Return [X, Y] of the center of cell containing provided text 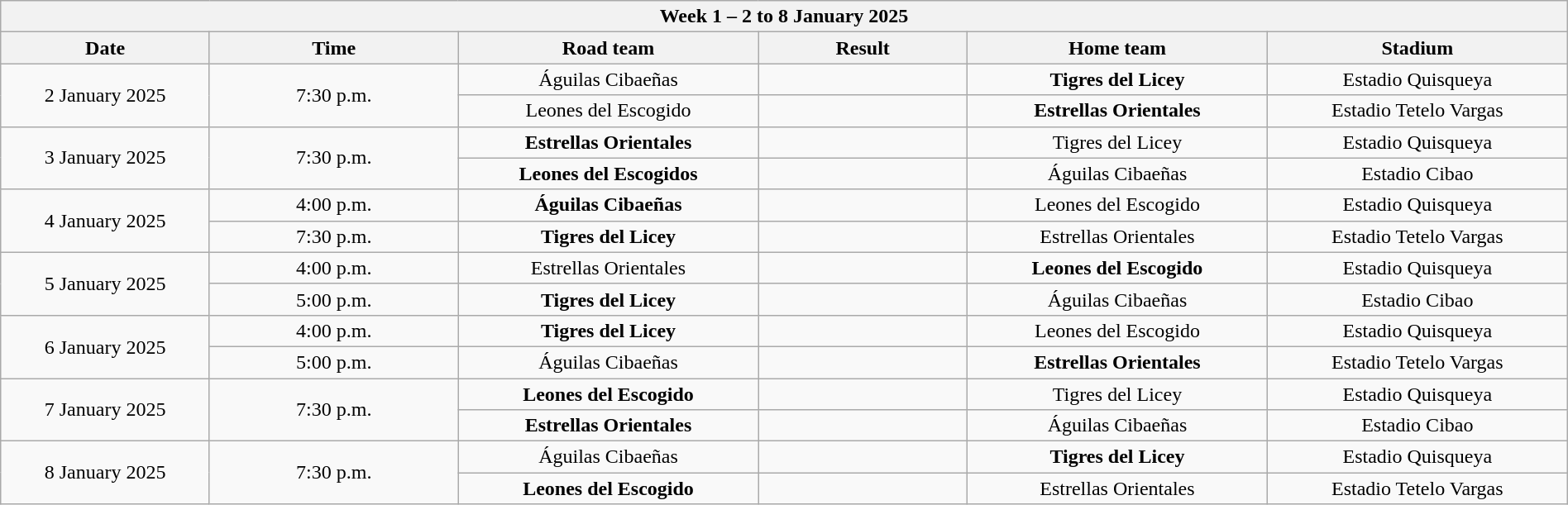
8 January 2025 [106, 473]
3 January 2025 [106, 158]
Week 1 – 2 to 8 January 2025 [784, 17]
6 January 2025 [106, 346]
Home team [1118, 48]
Stadium [1417, 48]
Result [863, 48]
2 January 2025 [106, 95]
Road team [609, 48]
Date [106, 48]
7 January 2025 [106, 410]
Leones del Escogidos [609, 174]
5 January 2025 [106, 283]
4 January 2025 [106, 221]
Time [334, 48]
